Pinpoint the cell where the given text exists, returning its (x, y) midpoint coordinate. 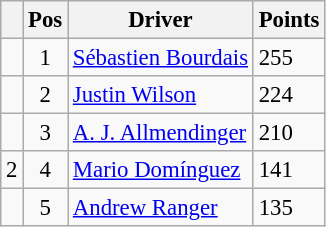
141 (288, 170)
A. J. Allmendinger (161, 133)
3 (46, 133)
Points (288, 20)
1 (46, 58)
135 (288, 208)
5 (46, 208)
Justin Wilson (161, 95)
Sébastien Bourdais (161, 58)
224 (288, 95)
Andrew Ranger (161, 208)
210 (288, 133)
Pos (46, 20)
4 (46, 170)
Mario Domínguez (161, 170)
Driver (161, 20)
255 (288, 58)
